From the cell containing the given text, extract its center point as (x, y) coordinate. 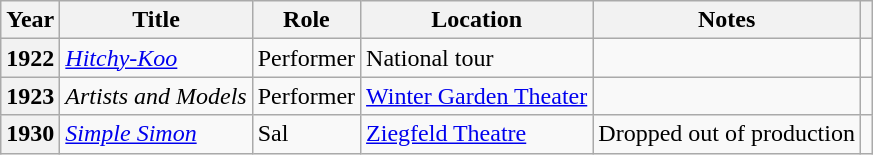
Role (306, 20)
Title (156, 20)
National tour (477, 58)
1922 (30, 58)
1923 (30, 96)
Sal (306, 134)
Year (30, 20)
Dropped out of production (727, 134)
Hitchy-Koo (156, 58)
Notes (727, 20)
1930 (30, 134)
Artists and Models (156, 96)
Winter Garden Theater (477, 96)
Location (477, 20)
Ziegfeld Theatre (477, 134)
Simple Simon (156, 134)
